Determine the (x, y) coordinate at the center of the cell enclosing the given text.  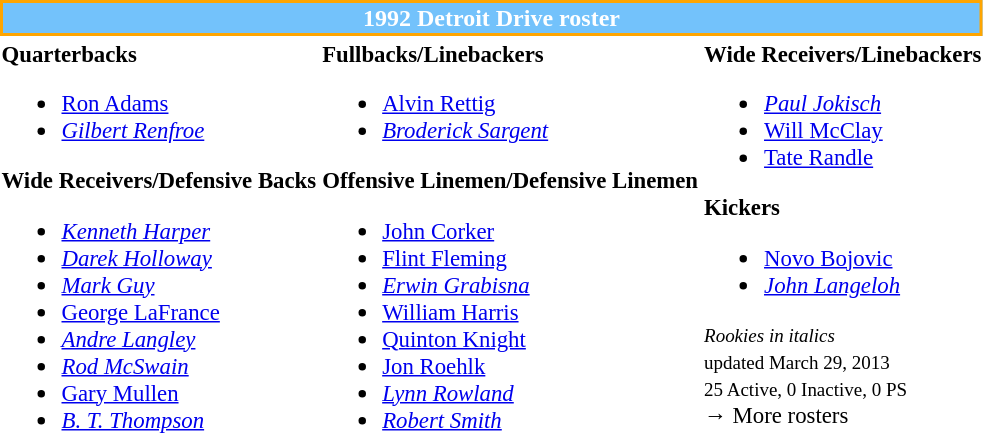
1992 Detroit Drive roster (492, 18)
